Extract the [x, y] coordinate from the center of the cell holding the provided text.  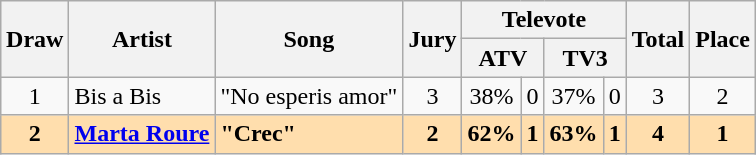
Marta Roure [142, 134]
TV3 [585, 58]
Draw [35, 39]
63% [574, 134]
Artist [142, 39]
Jury [432, 39]
62% [492, 134]
Televote [544, 20]
4 [658, 134]
Place [723, 39]
38% [492, 96]
37% [574, 96]
Song [309, 39]
"Crec" [309, 134]
Bis a Bis [142, 96]
ATV [503, 58]
"No esperis amor" [309, 96]
Total [658, 39]
